Capture the cell that displays the provided text and extract its [X, Y] central coordinate. 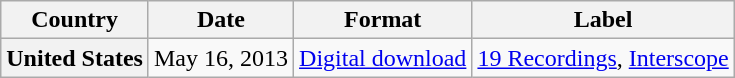
Country [75, 20]
Date [220, 20]
United States [75, 58]
19 Recordings, Interscope [603, 58]
Label [603, 20]
May 16, 2013 [220, 58]
Digital download [383, 58]
Format [383, 20]
